Identify which cell holds the provided text, then report its [x, y] central coordinate. 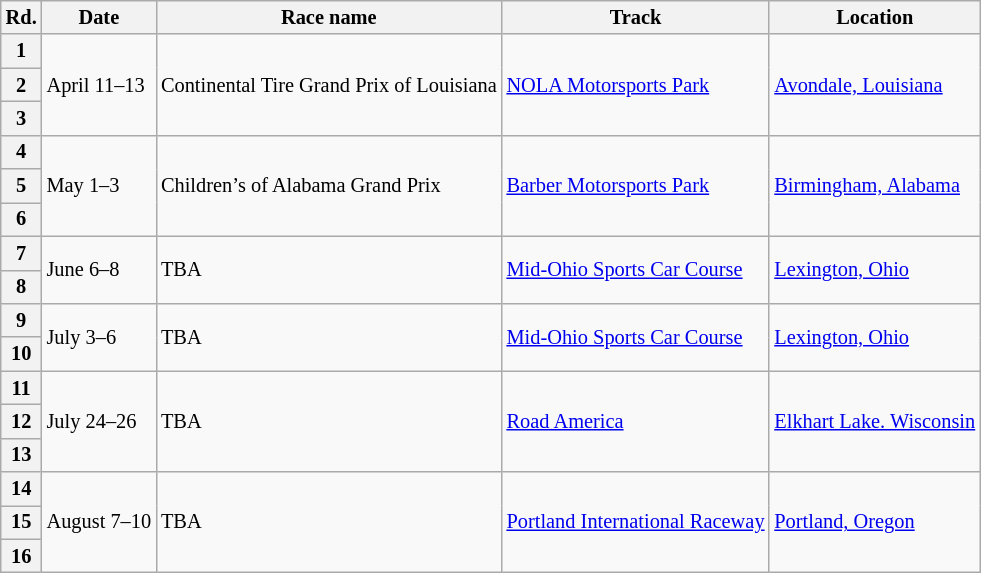
July 3–6 [99, 336]
Elkhart Lake. Wisconsin [874, 422]
Portland, Oregon [874, 522]
13 [22, 455]
10 [22, 354]
5 [22, 186]
Rd. [22, 17]
4 [22, 152]
Location [874, 17]
Date [99, 17]
June 6–8 [99, 270]
6 [22, 219]
Continental Tire Grand Prix of Louisiana [329, 84]
May 1–3 [99, 186]
April 11–13 [99, 84]
14 [22, 489]
2 [22, 85]
8 [22, 287]
15 [22, 522]
Race name [329, 17]
11 [22, 388]
1 [22, 51]
Road America [636, 422]
August 7–10 [99, 522]
Portland International Raceway [636, 522]
7 [22, 253]
July 24–26 [99, 422]
Children’s of Alabama Grand Prix [329, 186]
NOLA Motorsports Park [636, 84]
Avondale, Louisiana [874, 84]
12 [22, 421]
Track [636, 17]
Barber Motorsports Park [636, 186]
16 [22, 556]
9 [22, 320]
3 [22, 118]
Birmingham, Alabama [874, 186]
